Return the (x, y) coordinate for the center point of the cell that contains the specified text.  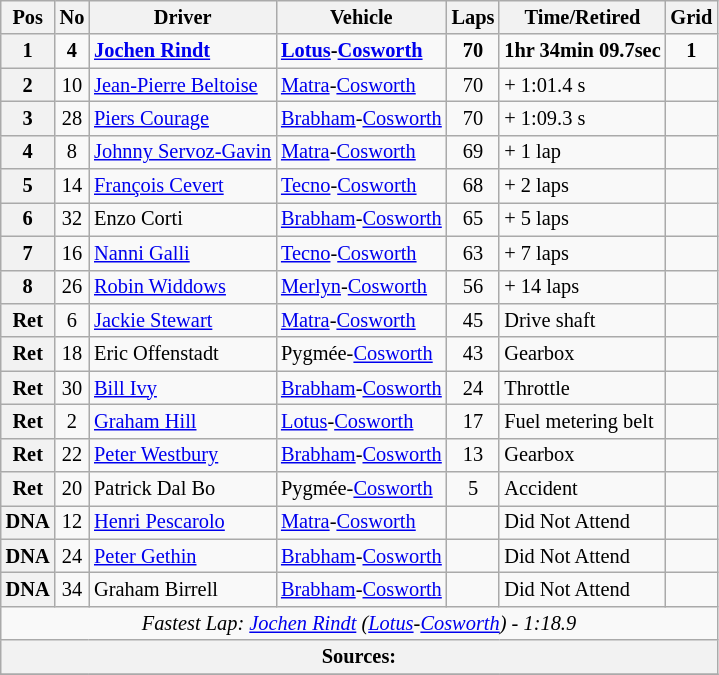
Fuel metering belt (582, 421)
26 (72, 287)
No (72, 17)
43 (474, 354)
Jackie Stewart (182, 320)
+ 1:09.3 s (582, 118)
Jochen Rindt (182, 51)
Pos (28, 17)
+ 14 laps (582, 287)
+ 7 laps (582, 253)
13 (474, 455)
12 (72, 522)
Robin Widdows (182, 287)
18 (72, 354)
+ 1 lap (582, 152)
30 (72, 388)
68 (474, 186)
+ 2 laps (582, 186)
Peter Gethin (182, 556)
65 (474, 219)
Peter Westbury (182, 455)
Accident (582, 489)
32 (72, 219)
1hr 34min 09.7sec (582, 51)
Drive shaft (582, 320)
Fastest Lap: Jochen Rindt (Lotus-Cosworth) - 1:18.9 (359, 623)
10 (72, 85)
63 (474, 253)
Enzo Corti (182, 219)
Henri Pescarolo (182, 522)
Graham Hill (182, 421)
45 (474, 320)
Time/Retired (582, 17)
Jean-Pierre Beltoise (182, 85)
Merlyn-Cosworth (362, 287)
22 (72, 455)
Patrick Dal Bo (182, 489)
Sources: (359, 657)
+ 5 laps (582, 219)
3 (28, 118)
Grid (692, 17)
17 (474, 421)
14 (72, 186)
+ 1:01.4 s (582, 85)
20 (72, 489)
56 (474, 287)
16 (72, 253)
Driver (182, 17)
Nanni Galli (182, 253)
7 (28, 253)
Laps (474, 17)
Eric Offenstadt (182, 354)
Bill Ivy (182, 388)
69 (474, 152)
François Cevert (182, 186)
34 (72, 589)
Graham Birrell (182, 589)
28 (72, 118)
Johnny Servoz-Gavin (182, 152)
Throttle (582, 388)
Vehicle (362, 17)
Piers Courage (182, 118)
